Search for the cell housing the specified text and yield its [x, y] center coordinate. 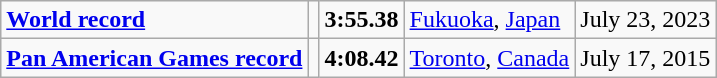
Toronto, Canada [490, 58]
July 23, 2023 [646, 20]
3:55.38 [362, 20]
July 17, 2015 [646, 58]
World record [154, 20]
4:08.42 [362, 58]
Fukuoka, Japan [490, 20]
Pan American Games record [154, 58]
